Find where the given text appears and provide that cell's center as (x, y) coordinate. 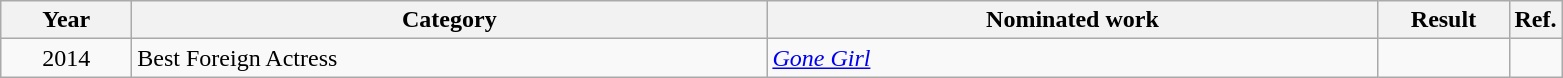
Best Foreign Actress (450, 58)
Category (450, 20)
Ref. (1536, 20)
Result (1444, 20)
2014 (66, 58)
Year (66, 20)
Nominated work (1072, 20)
Gone Girl (1072, 58)
